Scan for the cell matching the given text and deliver its [X, Y] coordinate at center. 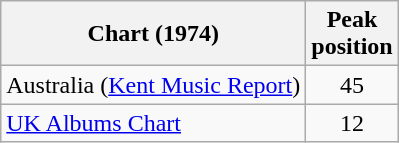
UK Albums Chart [154, 123]
Chart (1974) [154, 34]
Peak position [352, 34]
Australia (Kent Music Report) [154, 85]
12 [352, 123]
45 [352, 85]
